For the text-containing cell, return its midpoint in [X, Y] coordinate format. 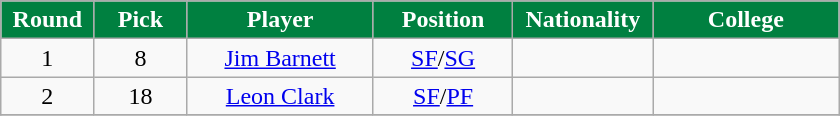
Leon Clark [280, 96]
SF/PF [443, 96]
SF/SG [443, 58]
8 [140, 58]
Player [280, 20]
Jim Barnett [280, 58]
2 [48, 96]
Position [443, 20]
Nationality [583, 20]
1 [48, 58]
Pick [140, 20]
18 [140, 96]
College [746, 20]
Round [48, 20]
